For the text-containing cell, return its midpoint in [X, Y] coordinate format. 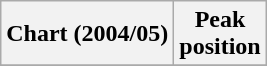
Chart (2004/05) [88, 34]
Peakposition [220, 34]
